Pinpoint the cell where the given text exists, returning its (X, Y) midpoint coordinate. 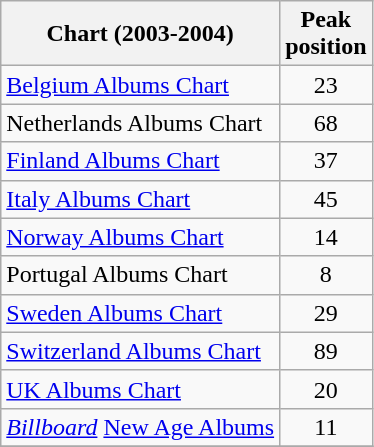
23 (326, 85)
Italy Albums Chart (140, 199)
45 (326, 199)
UK Albums Chart (140, 389)
Portugal Albums Chart (140, 275)
Switzerland Albums Chart (140, 351)
Peakposition (326, 34)
11 (326, 427)
29 (326, 313)
Norway Albums Chart (140, 237)
Finland Albums Chart (140, 161)
14 (326, 237)
8 (326, 275)
Chart (2003-2004) (140, 34)
Billboard New Age Albums (140, 427)
Netherlands Albums Chart (140, 123)
20 (326, 389)
Sweden Albums Chart (140, 313)
37 (326, 161)
89 (326, 351)
Belgium Albums Chart (140, 85)
68 (326, 123)
